Extract the [x, y] coordinate from the center of the cell holding the provided text.  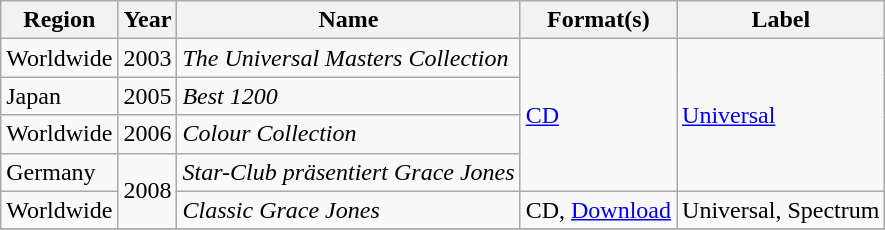
2003 [148, 58]
The Universal Masters Collection [348, 58]
2005 [148, 96]
Colour Collection [348, 134]
Classic Grace Jones [348, 210]
Format(s) [598, 20]
Universal, Spectrum [781, 210]
CD [598, 115]
Region [60, 20]
Germany [60, 172]
CD, Download [598, 210]
Best 1200 [348, 96]
Year [148, 20]
Name [348, 20]
2006 [148, 134]
Japan [60, 96]
Star-Club präsentiert Grace Jones [348, 172]
Universal [781, 115]
Label [781, 20]
2008 [148, 191]
